Extract the [x, y] coordinate from the center of the cell holding the provided text.  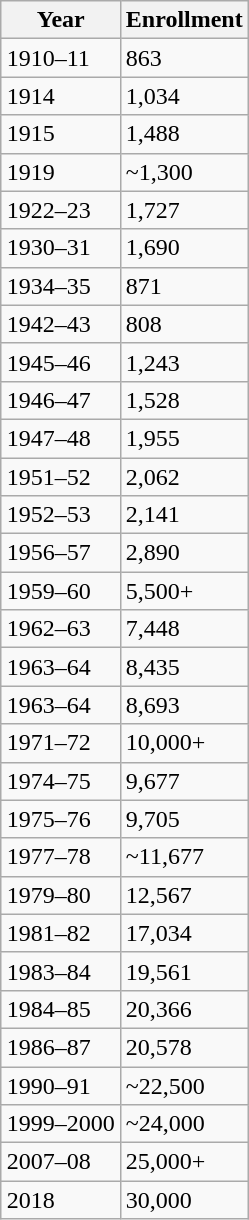
1942–43 [60, 324]
1999–2000 [60, 1124]
1983–84 [60, 971]
Year [60, 20]
1981–82 [60, 933]
12,567 [184, 895]
2007–08 [60, 1162]
1930–31 [60, 248]
2,890 [184, 553]
1984–85 [60, 1009]
1919 [60, 172]
1986–87 [60, 1047]
1914 [60, 96]
1971–72 [60, 743]
1910–11 [60, 58]
7,448 [184, 629]
1,528 [184, 400]
863 [184, 58]
8,435 [184, 667]
1977–78 [60, 857]
1946–47 [60, 400]
1,488 [184, 134]
17,034 [184, 933]
~11,677 [184, 857]
30,000 [184, 1200]
1956–57 [60, 553]
19,561 [184, 971]
1934–35 [60, 286]
9,705 [184, 819]
9,677 [184, 781]
1,243 [184, 362]
1974–75 [60, 781]
1962–63 [60, 629]
1990–91 [60, 1085]
2,062 [184, 477]
871 [184, 286]
Enrollment [184, 20]
1947–48 [60, 438]
1979–80 [60, 895]
1951–52 [60, 477]
~1,300 [184, 172]
1975–76 [60, 819]
8,693 [184, 705]
1945–46 [60, 362]
2018 [60, 1200]
1922–23 [60, 210]
~24,000 [184, 1124]
2,141 [184, 515]
1915 [60, 134]
5,500+ [184, 591]
~22,500 [184, 1085]
10,000+ [184, 743]
1,034 [184, 96]
1,727 [184, 210]
1952–53 [60, 515]
1,690 [184, 248]
20,366 [184, 1009]
25,000+ [184, 1162]
20,578 [184, 1047]
808 [184, 324]
1959–60 [60, 591]
1,955 [184, 438]
